Search for the cell housing the specified text and yield its [x, y] center coordinate. 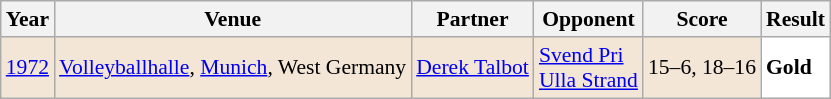
Partner [472, 19]
Derek Talbot [472, 68]
Svend Pri Ulla Strand [588, 68]
Gold [796, 68]
Year [28, 19]
Volleyballhalle, Munich, West Germany [232, 68]
1972 [28, 68]
Venue [232, 19]
15–6, 18–16 [702, 68]
Opponent [588, 19]
Result [796, 19]
Score [702, 19]
